Capture the cell that displays the provided text and extract its (X, Y) central coordinate. 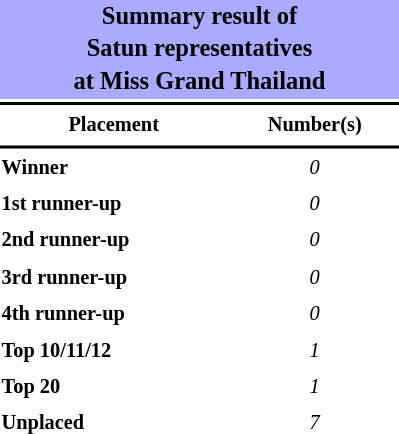
Top 10/11/12 (114, 351)
Number(s) (314, 125)
Top 20 (114, 387)
2nd runner-up (114, 241)
1st runner-up (114, 204)
4th runner-up (114, 314)
Summary result ofSatun representativesat Miss Grand Thailand (200, 50)
Placement (114, 125)
3rd runner-up (114, 278)
Winner (114, 168)
